Return the (x, y) coordinate for the center point of the cell that contains the specified text.  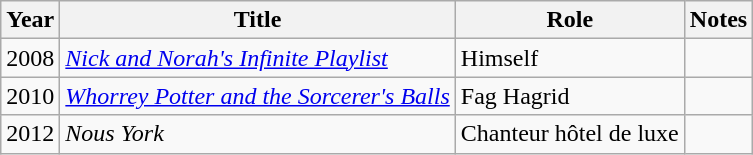
Year (30, 20)
2008 (30, 58)
Notes (718, 20)
Role (570, 20)
2012 (30, 134)
Fag Hagrid (570, 96)
Whorrey Potter and the Sorcerer's Balls (258, 96)
2010 (30, 96)
Chanteur hôtel de luxe (570, 134)
Nous York (258, 134)
Title (258, 20)
Nick and Norah's Infinite Playlist (258, 58)
Himself (570, 58)
